From the cell containing the given text, extract its center point as [X, Y] coordinate. 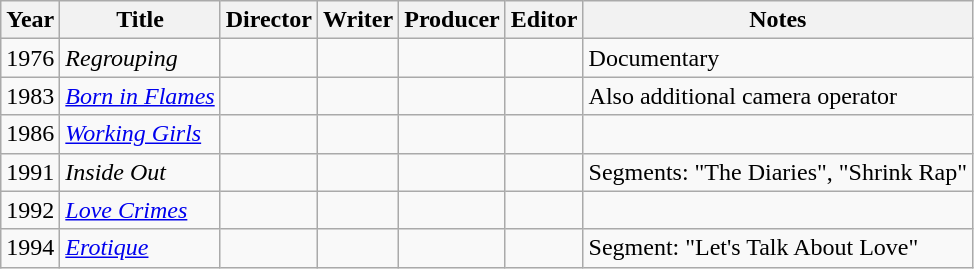
Documentary [778, 58]
Also additional camera operator [778, 96]
1983 [30, 96]
Regrouping [140, 58]
Segment: "Let's Talk About Love" [778, 248]
1992 [30, 210]
Editor [544, 20]
Love Crimes [140, 210]
Title [140, 20]
Working Girls [140, 134]
Inside Out [140, 172]
Producer [452, 20]
1986 [30, 134]
Notes [778, 20]
Director [268, 20]
Born in Flames [140, 96]
1994 [30, 248]
Writer [358, 20]
Segments: "The Diaries", "Shrink Rap" [778, 172]
Year [30, 20]
1976 [30, 58]
1991 [30, 172]
Erotique [140, 248]
